Output the (X, Y) coordinate of the center of the cell containing the given text.  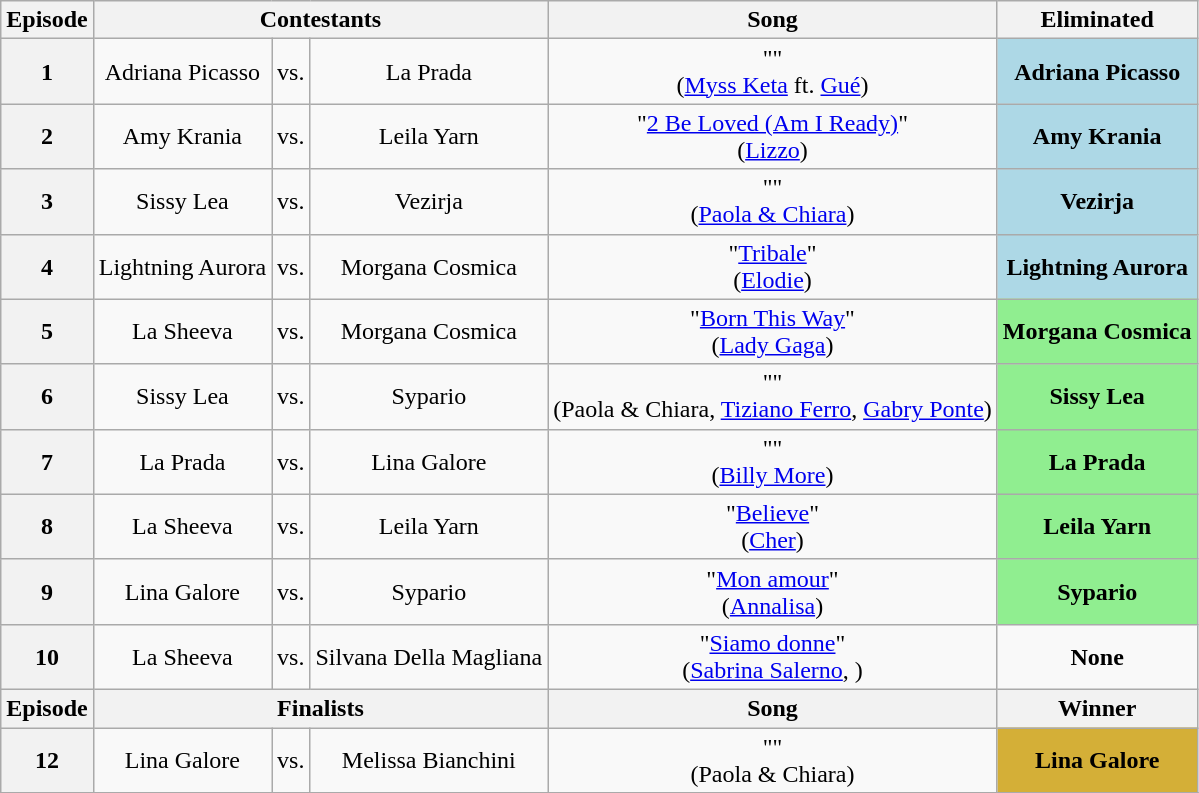
4 (47, 266)
Contestants (320, 20)
9 (47, 592)
"Born This Way"(Lady Gaga) (773, 332)
5 (47, 332)
"Siamo donne"(Sabrina Salerno, ) (773, 656)
3 (47, 202)
Melissa Bianchini (429, 760)
12 (47, 760)
8 (47, 526)
""(Myss Keta ft. Gué) (773, 72)
Winner (1097, 708)
10 (47, 656)
"2 Be Loved (Am I Ready)"(Lizzo) (773, 136)
"Mon amour"(Annalisa) (773, 592)
Eliminated (1097, 20)
"Believe"(Cher) (773, 526)
1 (47, 72)
""(Billy More) (773, 462)
2 (47, 136)
7 (47, 462)
Finalists (320, 708)
None (1097, 656)
""(Paola & Chiara, Tiziano Ferro, Gabry Ponte) (773, 396)
6 (47, 396)
Silvana Della Magliana (429, 656)
"Tribale"(Elodie) (773, 266)
